From the cell containing the given text, extract its center point as (x, y) coordinate. 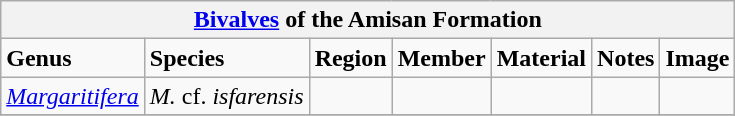
M. cf. isfarensis (226, 96)
Bivalves of the Amisan Formation (368, 20)
Image (698, 58)
Member (442, 58)
Material (541, 58)
Region (350, 58)
Genus (73, 58)
Margaritifera (73, 96)
Species (226, 58)
Notes (626, 58)
